Extract the [X, Y] coordinate from the center of the cell holding the provided text.  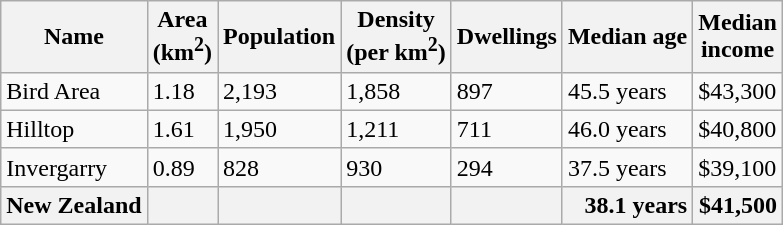
45.5 years [627, 91]
38.1 years [627, 205]
1,858 [396, 91]
$39,100 [738, 167]
1,211 [396, 129]
1,950 [280, 129]
Area(km2) [182, 37]
828 [280, 167]
Density(per km2) [396, 37]
37.5 years [627, 167]
Bird Area [74, 91]
Median age [627, 37]
1.61 [182, 129]
294 [506, 167]
Medianincome [738, 37]
2,193 [280, 91]
0.89 [182, 167]
Invergarry [74, 167]
$41,500 [738, 205]
$43,300 [738, 91]
Name [74, 37]
1.18 [182, 91]
46.0 years [627, 129]
New Zealand [74, 205]
930 [396, 167]
Population [280, 37]
Hilltop [74, 129]
Dwellings [506, 37]
$40,800 [738, 129]
897 [506, 91]
711 [506, 129]
